Capture the cell that displays the provided text and extract its (X, Y) central coordinate. 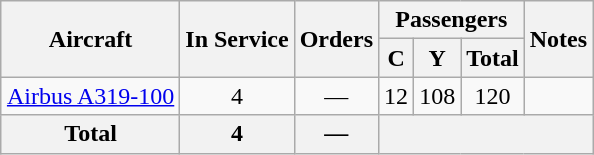
Orders (336, 39)
12 (396, 96)
108 (438, 96)
Passengers (452, 20)
Aircraft (90, 39)
Notes (558, 39)
Y (438, 58)
C (396, 58)
In Service (237, 39)
Airbus A319-100 (90, 96)
120 (493, 96)
